Pinpoint the cell where the given text exists, returning its [x, y] midpoint coordinate. 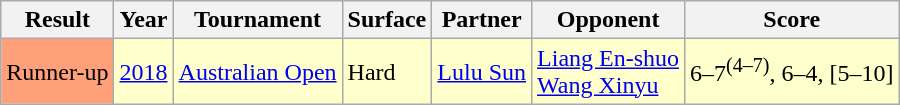
Result [58, 20]
Hard [387, 72]
Score [792, 20]
Opponent [608, 20]
Runner-up [58, 72]
Partner [482, 20]
Surface [387, 20]
2018 [144, 72]
Year [144, 20]
Tournament [258, 20]
Liang En-shuo Wang Xinyu [608, 72]
Lulu Sun [482, 72]
Australian Open [258, 72]
6–7(4–7), 6–4, [5–10] [792, 72]
